Provide the [X, Y] coordinate of the cell's center where the given text is located.  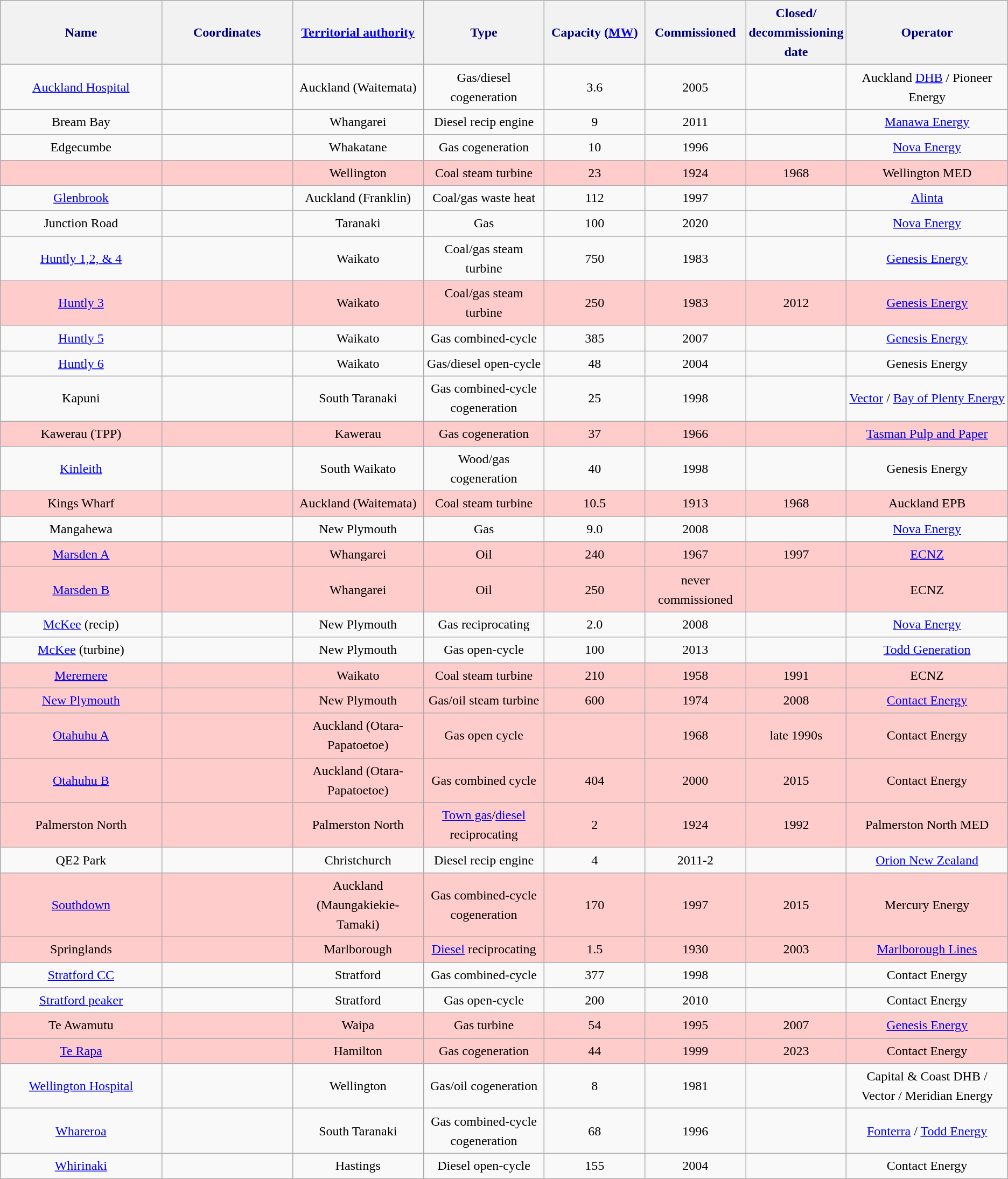
Coal/gas waste heat [484, 198]
Auckland DHB / Pioneer Energy [927, 87]
4 [594, 860]
25 [594, 399]
Southdown [81, 905]
Kinleith [81, 469]
200 [594, 1001]
Gas open cycle [484, 736]
QE2 Park [81, 860]
Hamilton [358, 1051]
Springlands [81, 949]
Huntly 6 [81, 363]
McKee (recip) [81, 625]
Christchurch [358, 860]
2011 [696, 122]
Todd Generation [927, 650]
240 [594, 555]
1967 [696, 555]
44 [594, 1051]
Auckland Hospital [81, 87]
Palmerston North MED [927, 825]
Coordinates [227, 32]
2.0 [594, 625]
Auckland (Maungakiekie-Tamaki) [358, 905]
Hastings [358, 1166]
Te Awamutu [81, 1025]
Taranaki [358, 223]
Auckland EPB [927, 504]
2013 [696, 650]
40 [594, 469]
Fonterra / Todd Energy [927, 1131]
Vector / Bay of Plenty Energy [927, 399]
Gas/oil steam turbine [484, 700]
Alinta [927, 198]
Gas turbine [484, 1025]
1995 [696, 1025]
Otahuhu A [81, 736]
2005 [696, 87]
Stratford peaker [81, 1001]
2010 [696, 1001]
Kings Wharf [81, 504]
Marsden A [81, 555]
Mangahewa [81, 529]
Kapuni [81, 399]
Kawerau (TPP) [81, 434]
Diesel open-cycle [484, 1166]
2012 [796, 303]
Wood/gas cogeneration [484, 469]
Whareroa [81, 1131]
48 [594, 363]
600 [594, 700]
Wellington Hospital [81, 1086]
Gas reciprocating [484, 625]
2000 [696, 780]
1.5 [594, 949]
Otahuhu B [81, 780]
Waipa [358, 1025]
1913 [696, 504]
9.0 [594, 529]
210 [594, 675]
Gas/diesel open-cycle [484, 363]
Diesel reciprocating [484, 949]
Name [81, 32]
Commissioned [696, 32]
2011-2 [696, 860]
3.6 [594, 87]
Te Rapa [81, 1051]
Stratford CC [81, 975]
1930 [696, 949]
9 [594, 122]
Mercury Energy [927, 905]
Territorial authority [358, 32]
Glenbrook [81, 198]
Huntly 1,2, & 4 [81, 259]
1966 [696, 434]
37 [594, 434]
112 [594, 198]
155 [594, 1166]
Gas combined cycle [484, 780]
Junction Road [81, 223]
8 [594, 1086]
1999 [696, 1051]
Kawerau [358, 434]
Gas/oil cogeneration [484, 1086]
Capital & Coast DHB / Vector / Meridian Energy [927, 1086]
Closed/ decommissioning date [796, 32]
Town gas/diesel reciprocating [484, 825]
2020 [696, 223]
late 1990s [796, 736]
2 [594, 825]
54 [594, 1025]
Auckland (Franklin) [358, 198]
10 [594, 148]
1981 [696, 1086]
1974 [696, 700]
1992 [796, 825]
2023 [796, 1051]
Bream Bay [81, 122]
Whakatane [358, 148]
never commissioned [696, 589]
Capacity (MW) [594, 32]
Marlborough [358, 949]
Orion New Zealand [927, 860]
Manawa Energy [927, 122]
1958 [696, 675]
Huntly 5 [81, 338]
23 [594, 172]
68 [594, 1131]
Operator [927, 32]
Meremere [81, 675]
377 [594, 975]
2003 [796, 949]
Gas/diesel cogeneration [484, 87]
Type [484, 32]
170 [594, 905]
404 [594, 780]
10.5 [594, 504]
Marsden B [81, 589]
Whirinaki [81, 1166]
McKee (turbine) [81, 650]
Huntly 3 [81, 303]
Wellington MED [927, 172]
385 [594, 338]
1991 [796, 675]
South Waikato [358, 469]
Tasman Pulp and Paper [927, 434]
Edgecumbe [81, 148]
Marlborough Lines [927, 949]
750 [594, 259]
